Capture the cell that displays the provided text and extract its [x, y] central coordinate. 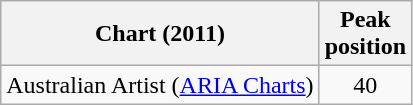
40 [365, 85]
Peakposition [365, 34]
Chart (2011) [160, 34]
Australian Artist (ARIA Charts) [160, 85]
